Extract the (x, y) coordinate from the center of the cell holding the provided text.  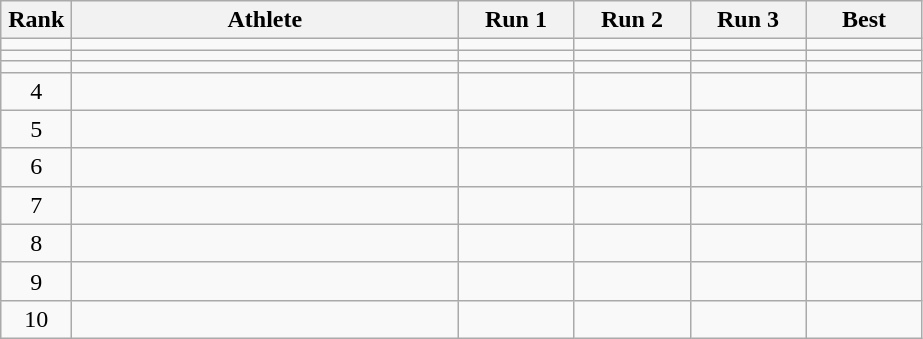
4 (36, 91)
9 (36, 281)
5 (36, 129)
Run 1 (516, 20)
Best (864, 20)
10 (36, 319)
8 (36, 243)
7 (36, 205)
Athlete (265, 20)
Rank (36, 20)
Run 3 (748, 20)
Run 2 (632, 20)
6 (36, 167)
